Output the [x, y] coordinate of the center of the cell containing the given text.  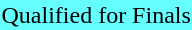
Qualified for Finals [96, 15]
